Determine the (X, Y) coordinate at the center of the cell enclosing the given text.  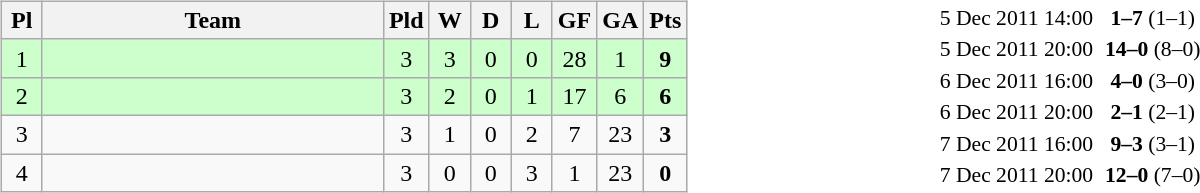
17 (574, 96)
9 (666, 58)
Pl (22, 20)
L (532, 20)
6 Dec 2011 16:00 (1016, 80)
Pld (406, 20)
28 (574, 58)
7 Dec 2011 16:00 (1016, 143)
W (450, 20)
7 Dec 2011 20:00 (1016, 175)
5 Dec 2011 14:00 (1016, 17)
Pts (666, 20)
5 Dec 2011 20:00 (1016, 49)
7 (574, 134)
Team (212, 20)
D (490, 20)
GF (574, 20)
4 (22, 173)
6 Dec 2011 20:00 (1016, 112)
GA (620, 20)
